For the text-containing cell, return its midpoint in (X, Y) coordinate format. 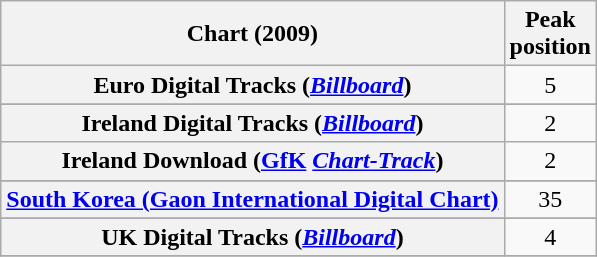
UK Digital Tracks (Billboard) (252, 237)
Euro Digital Tracks (Billboard) (252, 85)
Ireland Download (GfK Chart-Track) (252, 161)
Peakposition (550, 34)
4 (550, 237)
Chart (2009) (252, 34)
35 (550, 199)
Ireland Digital Tracks (Billboard) (252, 123)
South Korea (Gaon International Digital Chart) (252, 199)
5 (550, 85)
